Provide the (X, Y) coordinate of the cell's center where the given text is located.  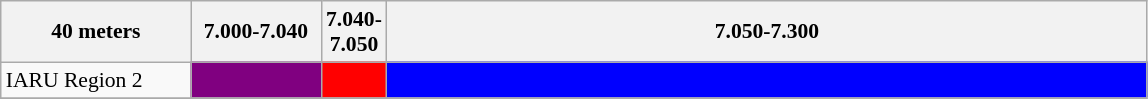
IARU Region 2 (96, 80)
7.040-7.050 (354, 32)
7.050-7.300 (767, 32)
7.000-7.040 (256, 32)
40 meters (96, 32)
